Scan for the cell matching the given text and deliver its (x, y) coordinate at center. 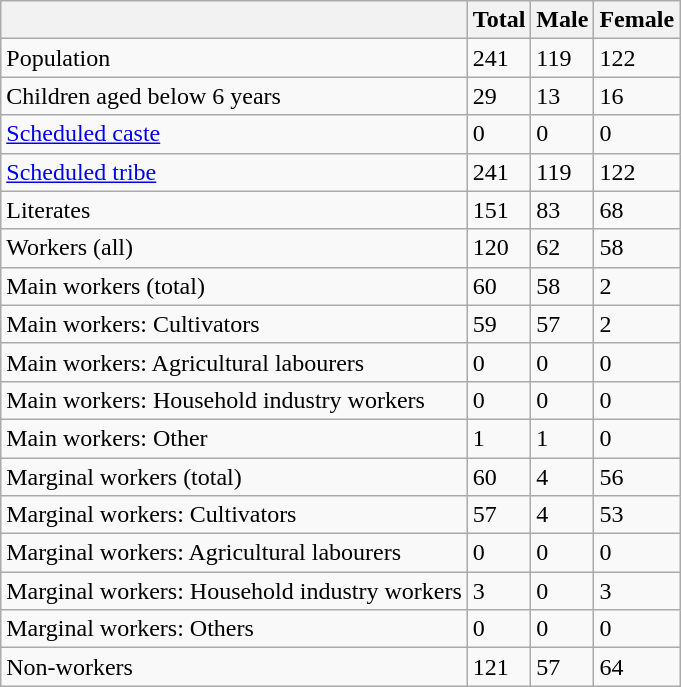
Children aged below 6 years (234, 96)
56 (637, 477)
Total (499, 20)
64 (637, 667)
Marginal workers: Household industry workers (234, 591)
13 (562, 96)
16 (637, 96)
29 (499, 96)
59 (499, 324)
121 (499, 667)
Main workers: Cultivators (234, 324)
Non-workers (234, 667)
Male (562, 20)
Scheduled tribe (234, 172)
Marginal workers: Cultivators (234, 515)
53 (637, 515)
120 (499, 248)
Literates (234, 210)
Population (234, 58)
83 (562, 210)
Marginal workers: Others (234, 629)
68 (637, 210)
Female (637, 20)
Main workers: Agricultural labourers (234, 362)
Main workers: Household industry workers (234, 400)
Marginal workers (total) (234, 477)
Main workers (total) (234, 286)
62 (562, 248)
Scheduled caste (234, 134)
151 (499, 210)
Workers (all) (234, 248)
Main workers: Other (234, 438)
Marginal workers: Agricultural labourers (234, 553)
